Search for the cell housing the specified text and yield its [X, Y] center coordinate. 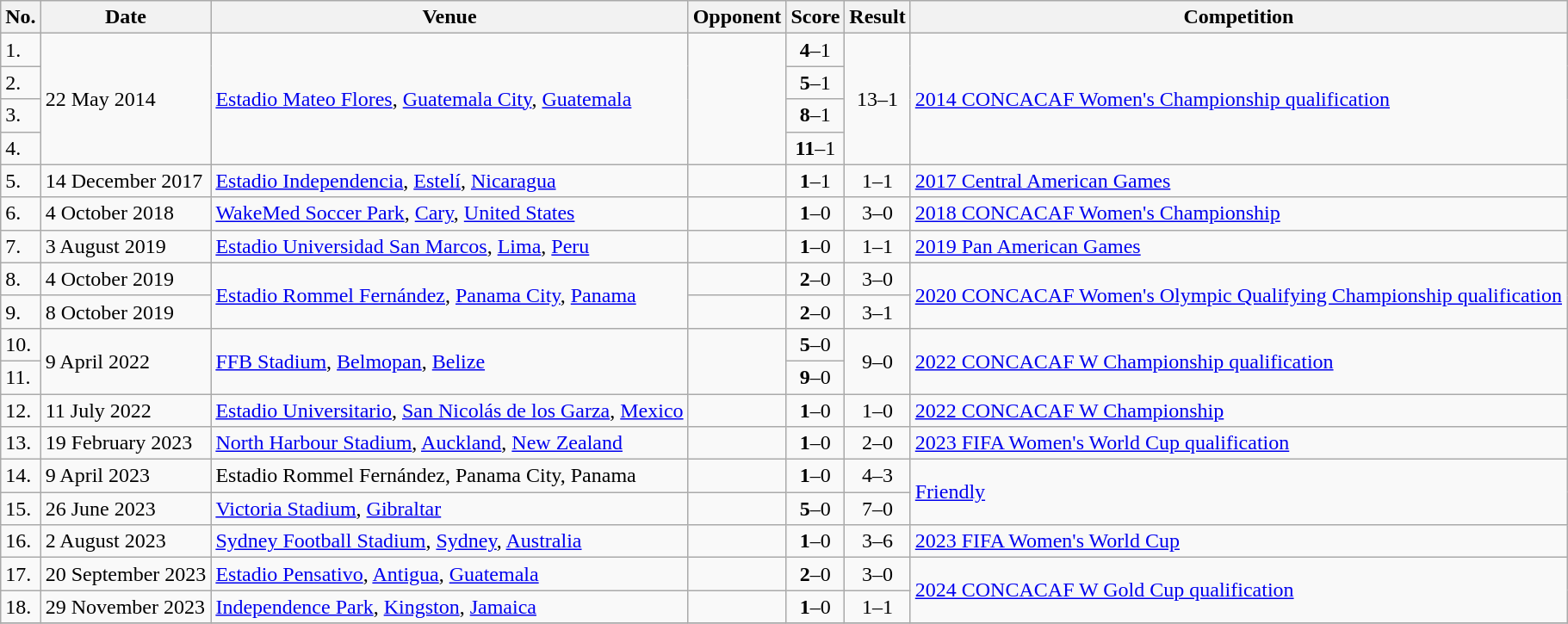
Competition [1238, 17]
Date [126, 17]
4 October 2018 [126, 213]
Estadio Pensativo, Antigua, Guatemala [449, 574]
4 October 2019 [126, 279]
7. [21, 246]
Victoria Stadium, Gibraltar [449, 509]
8 October 2019 [126, 312]
20 September 2023 [126, 574]
Estadio Universitario, San Nicolás de los Garza, Mexico [449, 411]
17. [21, 574]
8. [21, 279]
Independence Park, Kingston, Jamaica [449, 607]
6. [21, 213]
3 August 2019 [126, 246]
5–1 [815, 83]
Estadio Mateo Flores, Guatemala City, Guatemala [449, 99]
No. [21, 17]
Opponent [737, 17]
16. [21, 541]
2024 CONCACAF W Gold Cup qualification [1238, 590]
8–1 [815, 115]
Sydney Football Stadium, Sydney, Australia [449, 541]
9 April 2022 [126, 361]
2022 CONCACAF W Championship qualification [1238, 361]
Estadio Independencia, Estelí, Nicaragua [449, 181]
1. [21, 50]
5. [21, 181]
22 May 2014 [126, 99]
Friendly [1238, 492]
2023 FIFA Women's World Cup qualification [1238, 443]
7–0 [877, 509]
19 February 2023 [126, 443]
13. [21, 443]
3. [21, 115]
2018 CONCACAF Women's Championship [1238, 213]
FFB Stadium, Belmopan, Belize [449, 361]
14 December 2017 [126, 181]
2014 CONCACAF Women's Championship qualification [1238, 99]
2017 Central American Games [1238, 181]
11–1 [815, 148]
4–1 [815, 50]
29 November 2023 [126, 607]
10. [21, 344]
Estadio Universidad San Marcos, Lima, Peru [449, 246]
4. [21, 148]
2. [21, 83]
2023 FIFA Women's World Cup [1238, 541]
2 August 2023 [126, 541]
WakeMed Soccer Park, Cary, United States [449, 213]
2019 Pan American Games [1238, 246]
12. [21, 411]
13–1 [877, 99]
3–6 [877, 541]
North Harbour Stadium, Auckland, New Zealand [449, 443]
Result [877, 17]
26 June 2023 [126, 509]
11 July 2022 [126, 411]
14. [21, 476]
18. [21, 607]
2022 CONCACAF W Championship [1238, 411]
3–1 [877, 312]
Venue [449, 17]
15. [21, 509]
Score [815, 17]
11. [21, 377]
4–3 [877, 476]
9 April 2023 [126, 476]
9. [21, 312]
2020 CONCACAF Women's Olympic Qualifying Championship qualification [1238, 295]
